Find where the given text appears and provide that cell's center as [x, y] coordinate. 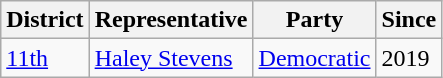
Democratic [314, 58]
2019 [409, 58]
Since [409, 20]
District [45, 20]
Haley Stevens [171, 58]
11th [45, 58]
Party [314, 20]
Representative [171, 20]
